Identify which cell holds the provided text, then report its (X, Y) central coordinate. 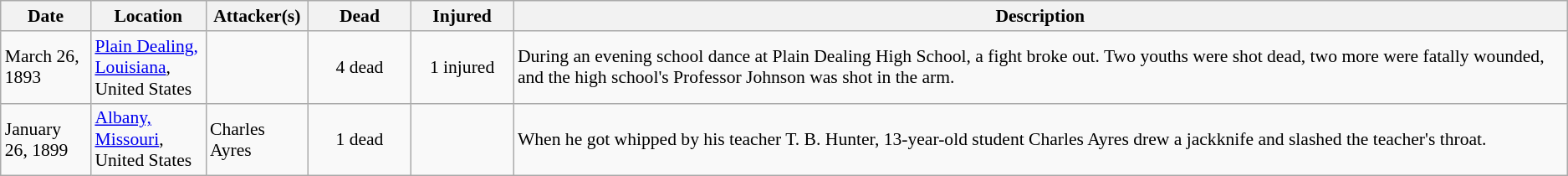
Description (1040, 16)
January 26, 1899 (46, 139)
Plain Dealing, Louisiana, United States (148, 67)
Dead (360, 16)
1 injured (462, 67)
When he got whipped by his teacher T. B. Hunter, 13-year-old student Charles Ayres drew a jackknife and slashed the teacher's throat. (1040, 139)
March 26, 1893 (46, 67)
4 dead (360, 67)
Albany, Missouri, United States (148, 139)
Attacker(s) (258, 16)
Charles Ayres (258, 139)
1 dead (360, 139)
Injured (462, 16)
Date (46, 16)
Location (148, 16)
